Locate the cell with the specified text and output its (X, Y) center coordinate. 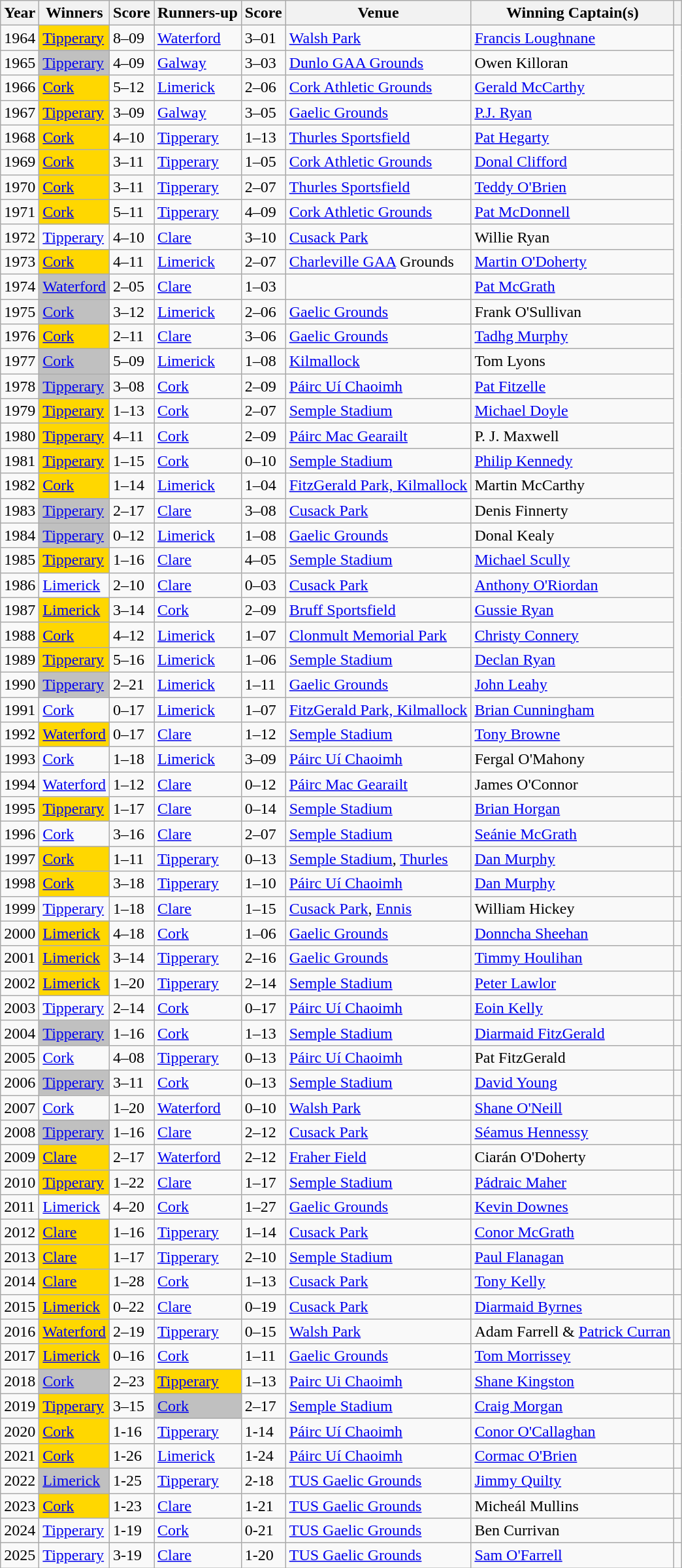
2006 (20, 1082)
1–22 (132, 1182)
Timmy Houlihan (572, 958)
Seánie McGrath (572, 834)
P.J. Ryan (572, 112)
3–16 (132, 834)
2015 (20, 1307)
2016 (20, 1331)
3–06 (263, 337)
1-24 (263, 1456)
1969 (20, 162)
Micheál Mullins (572, 1505)
Sam O'Farrell (572, 1556)
1975 (20, 312)
3–12 (132, 312)
2021 (20, 1456)
Cusack Park, Ennis (378, 909)
1988 (20, 635)
1-16 (132, 1431)
1983 (20, 510)
1985 (20, 560)
1966 (20, 88)
Shane O'Neill (572, 1108)
2–05 (132, 286)
Pat FitzGerald (572, 1058)
2023 (20, 1505)
Tom Lyons (572, 361)
Donal Kealy (572, 535)
1965 (20, 63)
Christy Connery (572, 635)
Tom Morrissey (572, 1356)
Martin O'Doherty (572, 261)
2017 (20, 1356)
1-25 (132, 1480)
3–01 (263, 38)
Séamus Hennessy (572, 1133)
Pat McGrath (572, 286)
4–08 (132, 1058)
2022 (20, 1480)
1–10 (263, 884)
Charleville GAA Grounds (378, 261)
Pat Fitzelle (572, 386)
1978 (20, 386)
Willie Ryan (572, 237)
Donal Clifford (572, 162)
Cormac O'Brien (572, 1456)
Ben Currivan (572, 1531)
3–15 (132, 1406)
Tony Browne (572, 735)
1972 (20, 237)
1986 (20, 585)
1–05 (263, 162)
Pat Hegarty (572, 137)
Year (20, 13)
Jimmy Quilty (572, 1480)
2005 (20, 1058)
4–05 (263, 560)
Tony Kelly (572, 1282)
Michael Doyle (572, 411)
P. J. Maxwell (572, 436)
1-20 (263, 1556)
Denis Finnerty (572, 510)
4–12 (132, 635)
Runners-up (198, 13)
1–03 (263, 286)
5–16 (132, 659)
1968 (20, 137)
1982 (20, 486)
1997 (20, 859)
Kilmallock (378, 361)
2012 (20, 1232)
Gussie Ryan (572, 610)
1994 (20, 784)
Paul Flanagan (572, 1257)
8–09 (132, 38)
Shane Kingston (572, 1381)
James O'Connor (572, 784)
2004 (20, 1033)
Brian Cunningham (572, 709)
Frank O'Sullivan (572, 312)
3–03 (263, 63)
Dunlo GAA Grounds (378, 63)
2-18 (263, 1480)
Donncha Sheehan (572, 933)
2020 (20, 1431)
2–21 (132, 684)
Eoin Kelly (572, 1008)
2001 (20, 958)
1995 (20, 809)
Anthony O'Riordan (572, 585)
2–11 (132, 337)
0–14 (263, 809)
1981 (20, 461)
Adam Farrell & Patrick Curran (572, 1331)
1977 (20, 361)
Declan Ryan (572, 659)
1-14 (263, 1431)
1970 (20, 187)
Philip Kennedy (572, 461)
1971 (20, 212)
2000 (20, 933)
1964 (20, 38)
Gerald McCarthy (572, 88)
Brian Horgan (572, 809)
0–16 (132, 1356)
1–28 (132, 1282)
1–27 (263, 1207)
Ciarán O'Doherty (572, 1158)
2–19 (132, 1331)
Tadhg Murphy (572, 337)
Owen Killoran (572, 63)
1991 (20, 709)
1-19 (132, 1531)
Winners (74, 13)
Venue (378, 13)
1967 (20, 112)
2003 (20, 1008)
1996 (20, 834)
1987 (20, 610)
2019 (20, 1406)
5–09 (132, 361)
1973 (20, 261)
1999 (20, 909)
3–10 (263, 237)
Diarmaid FitzGerald (572, 1033)
2018 (20, 1381)
3–05 (263, 112)
2025 (20, 1556)
1974 (20, 286)
2013 (20, 1257)
John Leahy (572, 684)
1976 (20, 337)
Pádraic Maher (572, 1182)
Michael Scully (572, 560)
1993 (20, 759)
2007 (20, 1108)
1979 (20, 411)
3-19 (132, 1556)
Teddy O'Brien (572, 187)
2008 (20, 1133)
1980 (20, 436)
5–12 (132, 88)
2024 (20, 1531)
1-23 (132, 1505)
1998 (20, 884)
David Young (572, 1082)
1-26 (132, 1456)
1992 (20, 735)
Semple Stadium, Thurles (378, 859)
2011 (20, 1207)
Clonmult Memorial Park (378, 635)
Fergal O'Mahony (572, 759)
Winning Captain(s) (572, 13)
1984 (20, 535)
Conor O'Callaghan (572, 1431)
3–18 (132, 884)
2–16 (263, 958)
1–04 (263, 486)
Pairc Ui Chaoimh (378, 1381)
2002 (20, 983)
Fraher Field (378, 1158)
Kevin Downes (572, 1207)
Francis Loughnane (572, 38)
0–03 (263, 585)
2014 (20, 1282)
0–19 (263, 1307)
Peter Lawlor (572, 983)
5–11 (132, 212)
2010 (20, 1182)
0-21 (263, 1531)
Conor McGrath (572, 1232)
Pat McDonnell (572, 212)
0–22 (132, 1307)
2009 (20, 1158)
Martin McCarthy (572, 486)
William Hickey (572, 909)
4–20 (132, 1207)
2–23 (132, 1381)
Bruff Sportsfield (378, 610)
1990 (20, 684)
0–15 (263, 1331)
1-21 (263, 1505)
Craig Morgan (572, 1406)
1989 (20, 659)
Diarmaid Byrnes (572, 1307)
4–18 (132, 933)
